Find where the given text appears and provide that cell's center as [X, Y] coordinate. 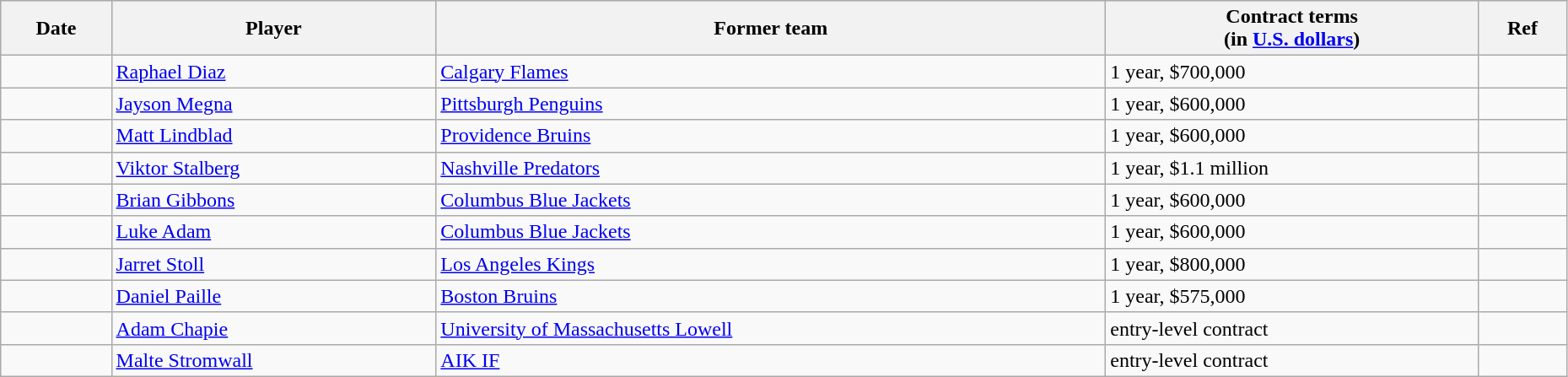
Ref [1523, 29]
AIK IF [771, 360]
University of Massachusetts Lowell [771, 328]
Raphael Diaz [273, 72]
Luke Adam [273, 232]
1 year, $575,000 [1292, 296]
Viktor Stalberg [273, 168]
Malte Stromwall [273, 360]
1 year, $700,000 [1292, 72]
Jayson Megna [273, 104]
Providence Bruins [771, 136]
Boston Bruins [771, 296]
Daniel Paille [273, 296]
Jarret Stoll [273, 264]
Date [56, 29]
Calgary Flames [771, 72]
Los Angeles Kings [771, 264]
Pittsburgh Penguins [771, 104]
Nashville Predators [771, 168]
Adam Chapie [273, 328]
Brian Gibbons [273, 200]
Matt Lindblad [273, 136]
1 year, $1.1 million [1292, 168]
Contract terms(in U.S. dollars) [1292, 29]
Former team [771, 29]
1 year, $800,000 [1292, 264]
Player [273, 29]
